Detect which cell encompasses the target text, then output its [x, y] center coordinate. 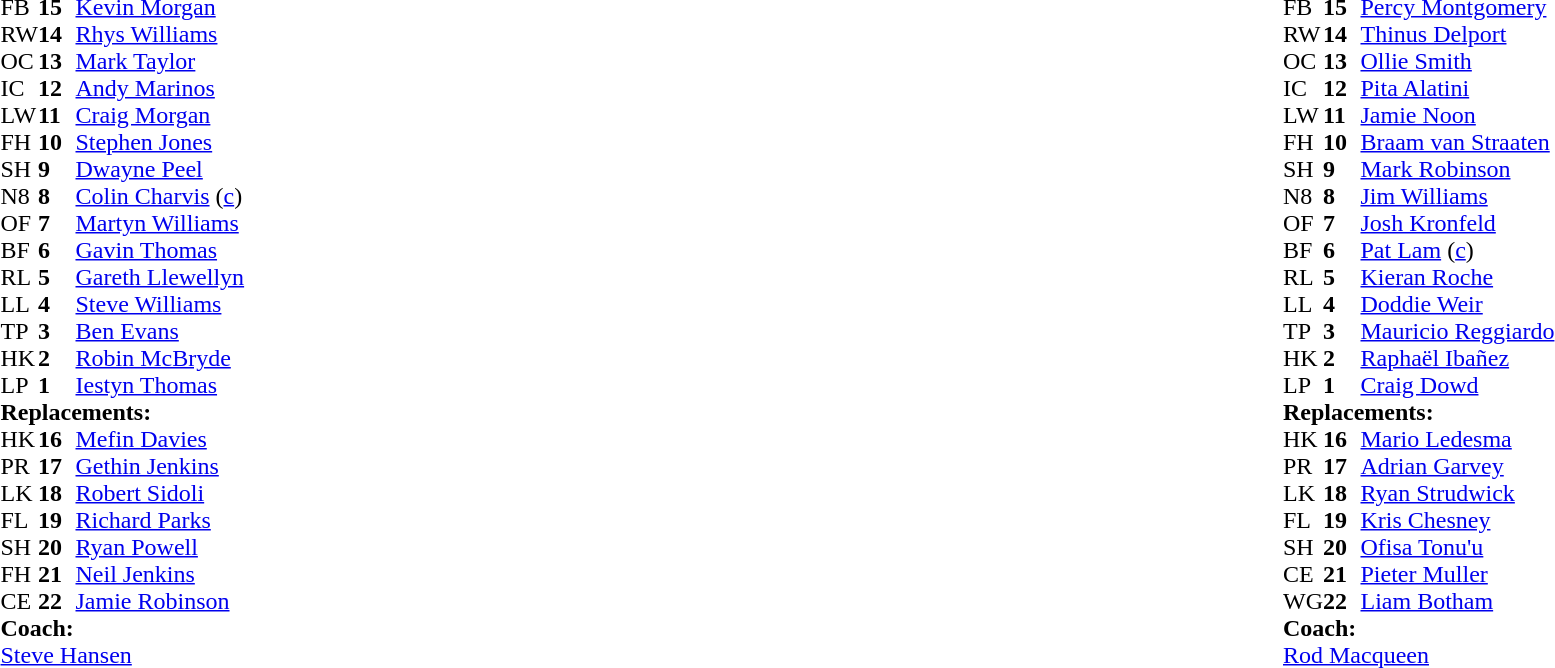
Ofisa Tonu'u [1457, 548]
Kris Chesney [1457, 520]
Josh Kronfeld [1457, 224]
Martyn Williams [160, 224]
Doddie Weir [1457, 304]
Rhys Williams [160, 34]
WG [1303, 602]
Mario Ledesma [1457, 440]
Dwayne Peel [160, 170]
Gavin Thomas [160, 250]
Gareth Llewellyn [160, 278]
Gethin Jenkins [160, 466]
Pieter Muller [1457, 574]
Craig Morgan [160, 116]
Jamie Noon [1457, 116]
Mark Robinson [1457, 170]
Iestyn Thomas [160, 386]
Colin Charvis (c) [160, 196]
Pat Lam (c) [1457, 250]
Raphaël Ibañez [1457, 358]
Jamie Robinson [160, 602]
Robin McBryde [160, 358]
Andy Marinos [160, 88]
Mauricio Reggiardo [1457, 332]
Liam Botham [1457, 602]
Mark Taylor [160, 62]
Braam van Straaten [1457, 142]
Craig Dowd [1457, 386]
Stephen Jones [160, 142]
Neil Jenkins [160, 574]
Ryan Strudwick [1457, 494]
Kieran Roche [1457, 278]
Ollie Smith [1457, 62]
Ryan Powell [160, 548]
Adrian Garvey [1457, 466]
Mefin Davies [160, 440]
Ben Evans [160, 332]
Steve Williams [160, 304]
Richard Parks [160, 520]
Jim Williams [1457, 196]
Robert Sidoli [160, 494]
Thinus Delport [1457, 34]
Pita Alatini [1457, 88]
